For the text-containing cell, return its midpoint in [X, Y] coordinate format. 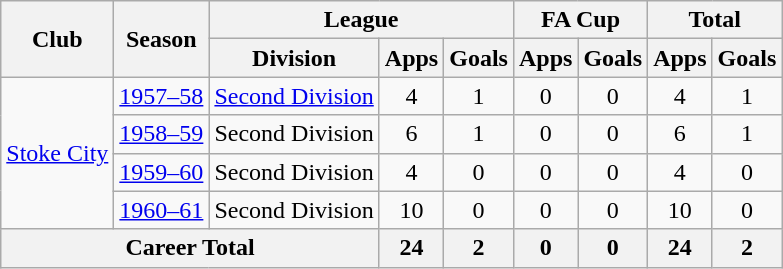
FA Cup [580, 20]
Career Total [190, 248]
1957–58 [162, 96]
Stoke City [58, 153]
1959–60 [162, 172]
1960–61 [162, 210]
Season [162, 39]
League [362, 20]
Total [715, 20]
Division [294, 58]
Club [58, 39]
1958–59 [162, 134]
